Capture the cell that displays the provided text and extract its (X, Y) central coordinate. 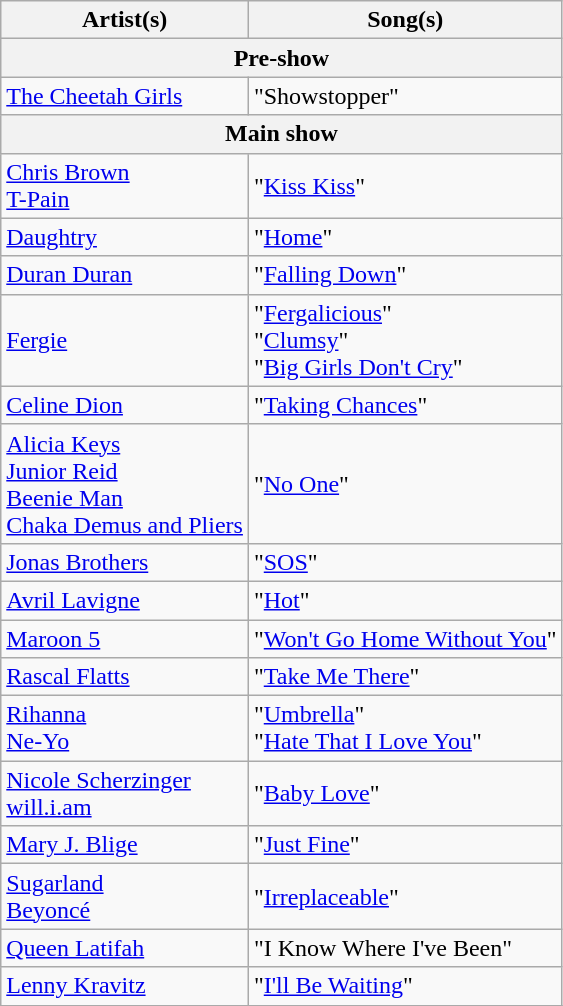
Fergie (125, 340)
Daughtry (125, 237)
Queen Latifah (125, 948)
SugarlandBeyoncé (125, 896)
Jonas Brothers (125, 562)
"SOS" (405, 562)
Artist(s) (125, 20)
The Cheetah Girls (125, 96)
RihannaNe-Yo (125, 728)
Main show (282, 134)
Avril Lavigne (125, 600)
Lenny Kravitz (125, 986)
"Hot" (405, 600)
"Falling Down" (405, 275)
"Fergalicious""Clumsy""Big Girls Don't Cry" (405, 340)
"Irreplaceable" (405, 896)
"No One" (405, 484)
"Baby Love" (405, 794)
"Kiss Kiss" (405, 186)
Chris BrownT-Pain (125, 186)
"Taking Chances" (405, 405)
"Won't Go Home Without You" (405, 639)
Duran Duran (125, 275)
Pre-show (282, 58)
Celine Dion (125, 405)
"I Know Where I've Been" (405, 948)
Alicia KeysJunior ReidBeenie ManChaka Demus and Pliers (125, 484)
Song(s) (405, 20)
"Home" (405, 237)
"Showstopper" (405, 96)
Rascal Flatts (125, 677)
"I'll Be Waiting" (405, 986)
Maroon 5 (125, 639)
"Take Me There" (405, 677)
"Just Fine" (405, 845)
"Umbrella""Hate That I Love You" (405, 728)
Nicole Scherzingerwill.i.am (125, 794)
Mary J. Blige (125, 845)
